Capture the cell that displays the provided text and extract its [x, y] central coordinate. 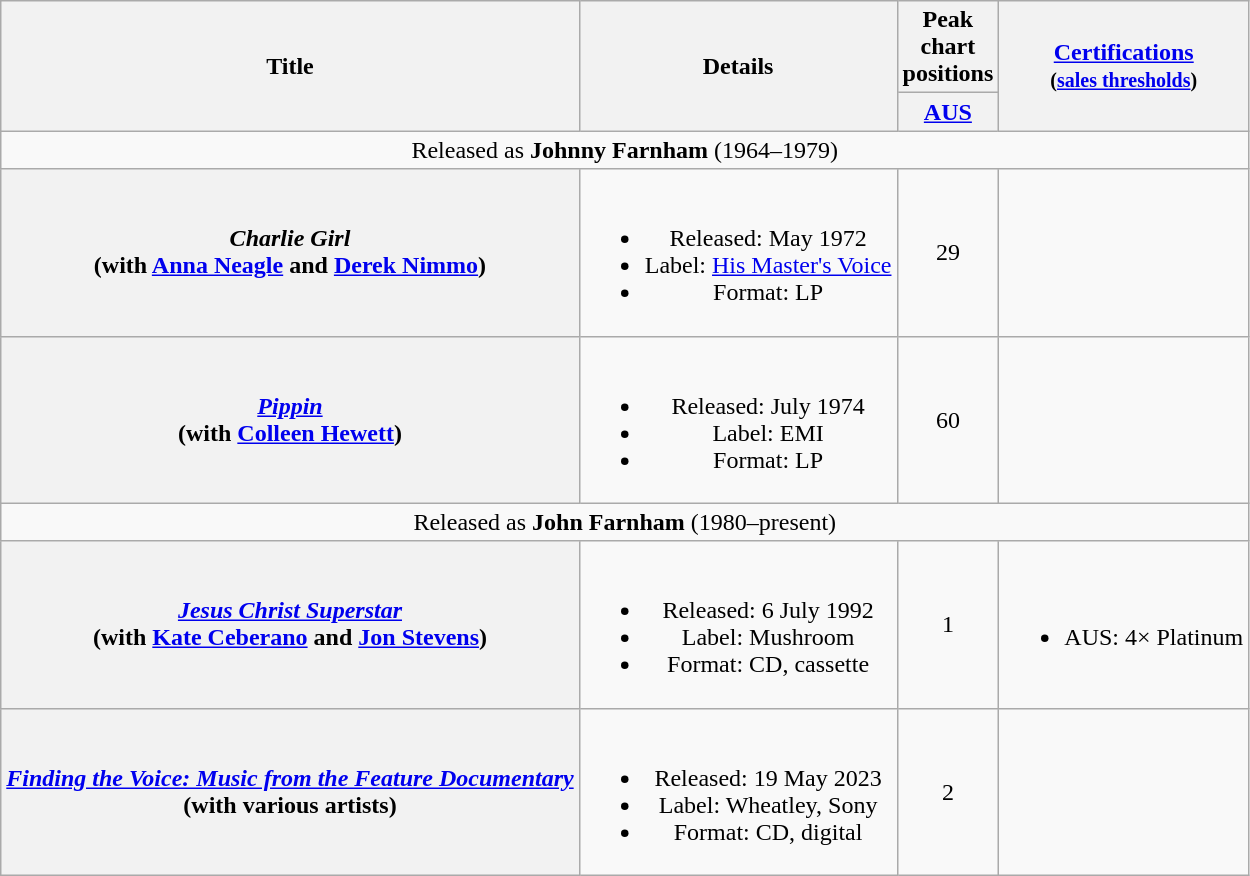
Released as John Farnham (1980–present) [625, 522]
Released: July 1974Label: EMIFormat: LP [738, 420]
Released: 6 July 1992Label: MushroomFormat: CD, cassette [738, 624]
Certifications(sales thresholds) [1124, 66]
Jesus Christ Superstar (with Kate Ceberano and Jon Stevens) [290, 624]
AUS: 4× Platinum [1124, 624]
Released: 19 May 2023Label: Wheatley, SonyFormat: CD, digital [738, 792]
Released: May 1972Label: His Master's VoiceFormat: LP [738, 252]
Released as Johnny Farnham (1964–1979) [625, 150]
1 [948, 624]
Charlie Girl (with Anna Neagle and Derek Nimmo) [290, 252]
Details [738, 66]
Peak chart positions [948, 47]
Title [290, 66]
60 [948, 420]
29 [948, 252]
Pippin (with Colleen Hewett) [290, 420]
2 [948, 792]
Finding the Voice: Music from the Feature Documentary (with various artists) [290, 792]
AUS [948, 112]
